Identify which cell holds the provided text, then report its (X, Y) central coordinate. 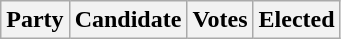
Elected (296, 20)
Votes (220, 20)
Party (35, 20)
Candidate (128, 20)
